From the cell containing the given text, extract its center point as [X, Y] coordinate. 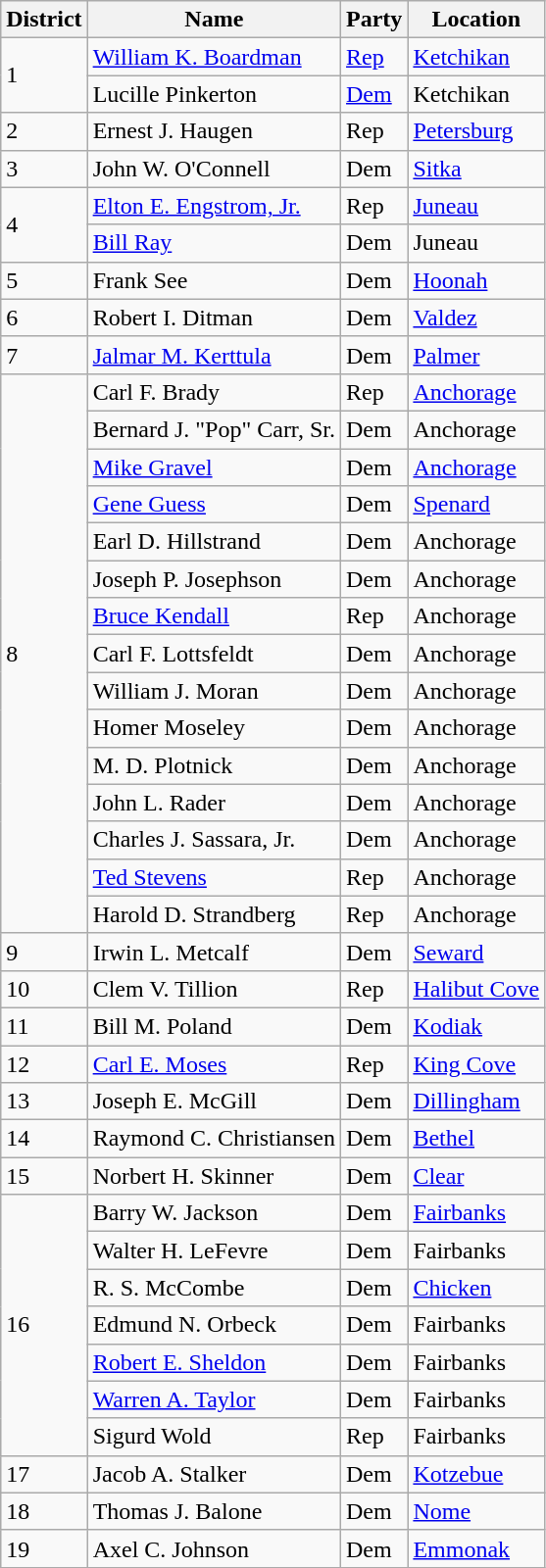
Norbert H. Skinner [214, 1176]
Bethel [476, 1139]
Lucille Pinkerton [214, 94]
15 [44, 1176]
Dillingham [476, 1102]
Jalmar M. Kerttula [214, 355]
Petersburg [476, 131]
13 [44, 1102]
3 [44, 169]
Hoonah [476, 280]
Walter H. LeFevre [214, 1250]
Ted Stevens [214, 877]
Charles J. Sassara, Jr. [214, 840]
Palmer [476, 355]
King Cove [476, 1063]
11 [44, 1026]
2 [44, 131]
Sigurd Wold [214, 1437]
Chicken [476, 1288]
8 [44, 653]
4 [44, 224]
16 [44, 1325]
Name [214, 20]
6 [44, 318]
19 [44, 1548]
Carl E. Moses [214, 1063]
Frank See [214, 280]
Carl F. Brady [214, 392]
Seward [476, 952]
Edmund N. Orbeck [214, 1325]
Spenard [476, 505]
Kotzebue [476, 1474]
Valdez [476, 318]
9 [44, 952]
John W. O'Connell [214, 169]
Elton E. Engstrom, Jr. [214, 206]
Mike Gravel [214, 467]
Clear [476, 1176]
Party [374, 20]
Joseph E. McGill [214, 1102]
Ernest J. Haugen [214, 131]
10 [44, 989]
Irwin L. Metcalf [214, 952]
William J. Moran [214, 691]
14 [44, 1139]
Harold D. Strandberg [214, 914]
Emmonak [476, 1548]
Axel C. Johnson [214, 1548]
Thomas J. Balone [214, 1511]
Carl F. Lottsfeldt [214, 654]
5 [44, 280]
17 [44, 1474]
Warren A. Taylor [214, 1399]
7 [44, 355]
Raymond C. Christiansen [214, 1139]
Gene Guess [214, 505]
Clem V. Tillion [214, 989]
18 [44, 1511]
Earl D. Hillstrand [214, 542]
R. S. McCombe [214, 1288]
Robert I. Ditman [214, 318]
Sitka [476, 169]
Homer Moseley [214, 728]
Barry W. Jackson [214, 1213]
Bernard J. "Pop" Carr, Sr. [214, 429]
Jacob A. Stalker [214, 1474]
Bill M. Poland [214, 1026]
M. D. Plotnick [214, 765]
Robert E. Sheldon [214, 1362]
12 [44, 1063]
Location [476, 20]
Bruce Kendall [214, 616]
John L. Rader [214, 803]
William K. Boardman [214, 57]
Halibut Cove [476, 989]
Joseph P. Josephson [214, 579]
District [44, 20]
1 [44, 75]
Bill Ray [214, 243]
Nome [476, 1511]
Kodiak [476, 1026]
